For the text-containing cell, return its midpoint in [X, Y] coordinate format. 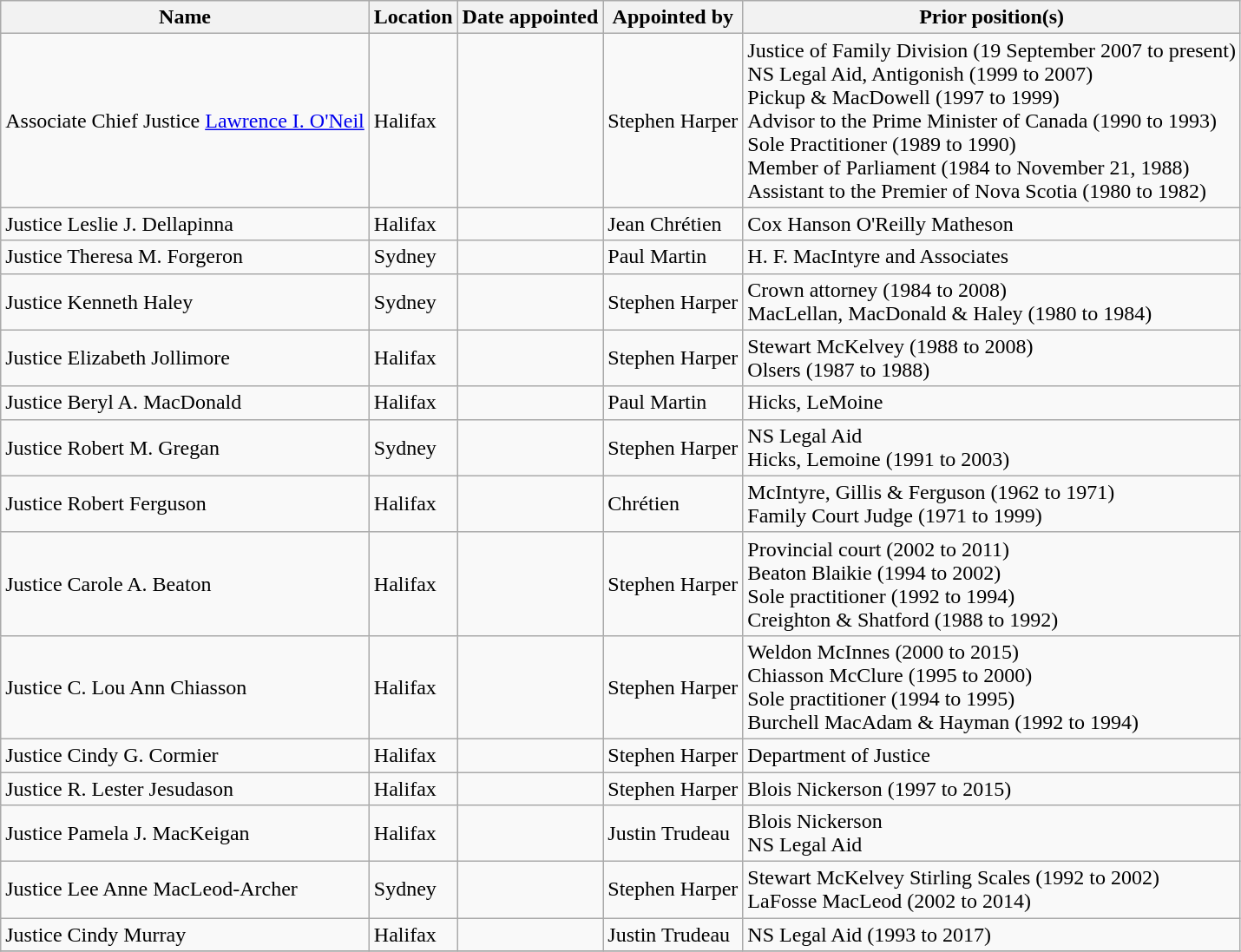
Jean Chrétien [673, 224]
Location [413, 17]
Chrétien [673, 503]
Prior position(s) [992, 17]
Justice Cindy G. Cormier [186, 755]
Stewart McKelvey Stirling Scales (1992 to 2002)LaFosse MacLeod (2002 to 2014) [992, 890]
McIntyre, Gillis & Ferguson (1962 to 1971)Family Court Judge (1971 to 1999) [992, 503]
Justice Robert M. Gregan [186, 448]
H. F. MacIntyre and Associates [992, 257]
Justice Pamela J. MacKeigan [186, 833]
Cox Hanson O'Reilly Matheson [992, 224]
Blois NickersonNS Legal Aid [992, 833]
Appointed by [673, 17]
Crown attorney (1984 to 2008)MacLellan, MacDonald & Haley (1980 to 1984) [992, 302]
Associate Chief Justice Lawrence I. O'Neil [186, 121]
NS Legal AidHicks, Lemoine (1991 to 2003) [992, 448]
Justice Beryl A. MacDonald [186, 403]
Justice Cindy Murray [186, 935]
Hicks, LeMoine [992, 403]
Weldon McInnes (2000 to 2015)Chiasson McClure (1995 to 2000)Sole practitioner (1994 to 1995)Burchell MacAdam & Hayman (1992 to 1994) [992, 687]
Department of Justice [992, 755]
Name [186, 17]
Justice Leslie J. Dellapinna [186, 224]
Justice Carole A. Beaton [186, 583]
NS Legal Aid (1993 to 2017) [992, 935]
Justice Elizabeth Jollimore [186, 358]
Stewart McKelvey (1988 to 2008)Olsers (1987 to 1988) [992, 358]
Justice R. Lester Jesudason [186, 789]
Justice Theresa M. Forgeron [186, 257]
Blois Nickerson (1997 to 2015) [992, 789]
Justice Robert Ferguson [186, 503]
Justice C. Lou Ann Chiasson [186, 687]
Date appointed [530, 17]
Justice Lee Anne MacLeod-Archer [186, 890]
Justice Kenneth Haley [186, 302]
Provincial court (2002 to 2011)Beaton Blaikie (1994 to 2002) Sole practitioner (1992 to 1994)Creighton & Shatford (1988 to 1992) [992, 583]
